Provide the [x, y] coordinate of the cell's center where the given text is located.  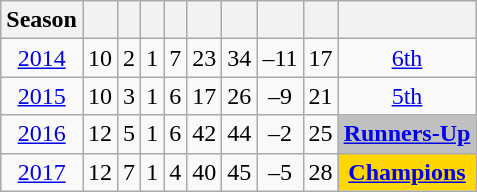
2016 [42, 134]
2017 [42, 172]
–5 [280, 172]
–9 [280, 96]
2014 [42, 58]
–11 [280, 58]
2 [130, 58]
28 [320, 172]
Runners-Up [407, 134]
23 [204, 58]
Season [42, 20]
26 [240, 96]
4 [176, 172]
3 [130, 96]
25 [320, 134]
5 [130, 134]
–2 [280, 134]
Champions [407, 172]
5th [407, 96]
45 [240, 172]
21 [320, 96]
40 [204, 172]
44 [240, 134]
6th [407, 58]
42 [204, 134]
34 [240, 58]
2015 [42, 96]
